Extract the (x, y) coordinate from the center of the cell holding the provided text.  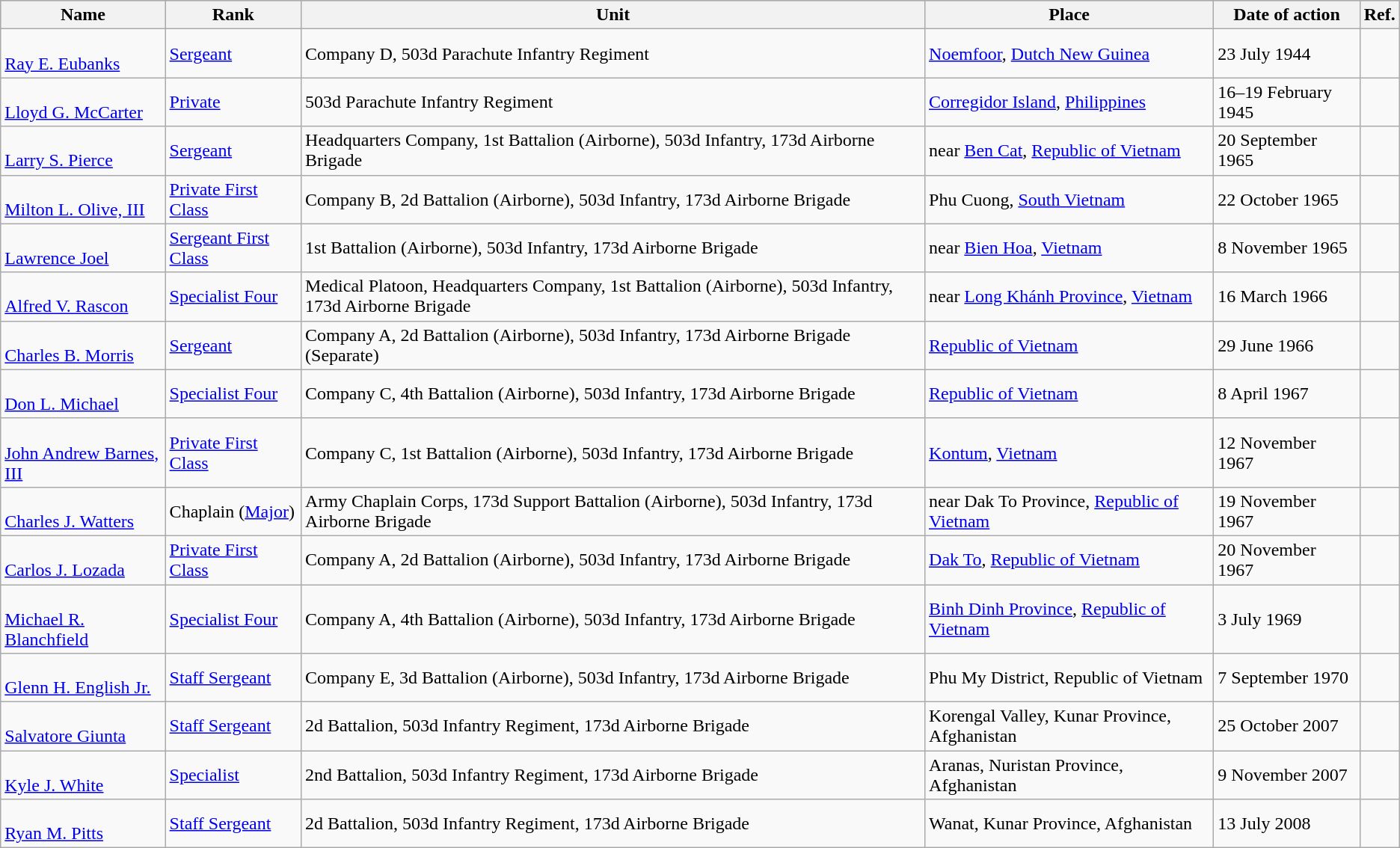
Wanat, Kunar Province, Afghanistan (1069, 824)
Ref. (1379, 15)
Carlos J. Lozada (83, 559)
Phu My District, Republic of Vietnam (1069, 678)
3 July 1969 (1286, 619)
Company C, 4th Battalion (Airborne), 503d Infantry, 173d Airborne Brigade (613, 393)
Company A, 2d Battalion (Airborne), 503d Infantry, 173d Airborne Brigade (613, 559)
22 October 1965 (1286, 199)
9 November 2007 (1286, 775)
2nd Battalion, 503d Infantry Regiment, 173d Airborne Brigade (613, 775)
8 April 1967 (1286, 393)
Private (233, 102)
Place (1069, 15)
Unit (613, 15)
Chaplain (Major) (233, 511)
Phu Cuong, South Vietnam (1069, 199)
Kyle J. White (83, 775)
Charles J. Watters (83, 511)
Larry S. Pierce (83, 151)
16 March 1966 (1286, 296)
Ryan M. Pitts (83, 824)
Company E, 3d Battalion (Airborne), 503d Infantry, 173d Airborne Brigade (613, 678)
near Bien Hoa, Vietnam (1069, 248)
Company A, 2d Battalion (Airborne), 503d Infantry, 173d Airborne Brigade (Separate) (613, 345)
Glenn H. English Jr. (83, 678)
16–19 February 1945 (1286, 102)
Army Chaplain Corps, 173d Support Battalion (Airborne), 503d Infantry, 173d Airborne Brigade (613, 511)
29 June 1966 (1286, 345)
Kontum, Vietnam (1069, 452)
Binh Dinh Province, Republic of Vietnam (1069, 619)
7 September 1970 (1286, 678)
Korengal Valley, Kunar Province, Afghanistan (1069, 727)
23 July 1944 (1286, 54)
Company A, 4th Battalion (Airborne), 503d Infantry, 173d Airborne Brigade (613, 619)
503d Parachute Infantry Regiment (613, 102)
Salvatore Giunta (83, 727)
Date of action (1286, 15)
20 November 1967 (1286, 559)
Milton L. Olive, III (83, 199)
Alfred V. Rascon (83, 296)
Medical Platoon, Headquarters Company, 1st Battalion (Airborne), 503d Infantry, 173d Airborne Brigade (613, 296)
20 September 1965 (1286, 151)
Lawrence Joel (83, 248)
Specialist (233, 775)
1st Battalion (Airborne), 503d Infantry, 173d Airborne Brigade (613, 248)
Company B, 2d Battalion (Airborne), 503d Infantry, 173d Airborne Brigade (613, 199)
8 November 1965 (1286, 248)
Don L. Michael (83, 393)
Noemfoor, Dutch New Guinea (1069, 54)
13 July 2008 (1286, 824)
Company D, 503d Parachute Infantry Regiment (613, 54)
Charles B. Morris (83, 345)
Lloyd G. McCarter (83, 102)
near Dak To Province, Republic of Vietnam (1069, 511)
Dak To, Republic of Vietnam (1069, 559)
near Long Khánh Province, Vietnam (1069, 296)
Ray E. Eubanks (83, 54)
Sergeant First Class (233, 248)
19 November 1967 (1286, 511)
Rank (233, 15)
12 November 1967 (1286, 452)
Michael R. Blanchfield (83, 619)
Headquarters Company, 1st Battalion (Airborne), 503d Infantry, 173d Airborne Brigade (613, 151)
25 October 2007 (1286, 727)
Aranas, Nuristan Province, Afghanistan (1069, 775)
near Ben Cat, Republic of Vietnam (1069, 151)
Corregidor Island, Philippines (1069, 102)
Name (83, 15)
Company C, 1st Battalion (Airborne), 503d Infantry, 173d Airborne Brigade (613, 452)
John Andrew Barnes, III (83, 452)
